Identify which cell holds the provided text, then report its (x, y) central coordinate. 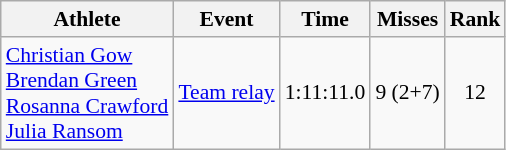
12 (476, 93)
Time (326, 19)
Team relay (226, 93)
9 (2+7) (407, 93)
Athlete (88, 19)
Misses (407, 19)
1:11:11.0 (326, 93)
Event (226, 19)
Rank (476, 19)
Christian GowBrendan GreenRosanna CrawfordJulia Ransom (88, 93)
